Search for the cell housing the specified text and yield its [X, Y] center coordinate. 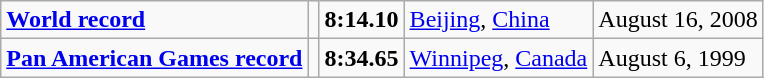
Beijing, China [498, 20]
World record [154, 20]
Pan American Games record [154, 58]
August 16, 2008 [678, 20]
8:14.10 [362, 20]
8:34.65 [362, 58]
Winnipeg, Canada [498, 58]
August 6, 1999 [678, 58]
